Scan for the cell matching the given text and deliver its [X, Y] coordinate at center. 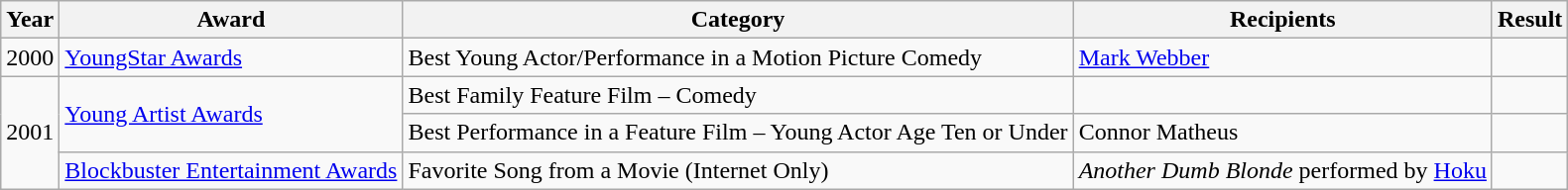
2000 [30, 57]
Result [1529, 20]
2001 [30, 133]
Best Performance in a Feature Film – Young Actor Age Ten or Under [738, 133]
Another Dumb Blonde performed by Hoku [1282, 170]
Best Young Actor/Performance in a Motion Picture Comedy [738, 57]
Favorite Song from a Movie (Internet Only) [738, 170]
Award [231, 20]
YoungStar Awards [231, 57]
Connor Matheus [1282, 133]
Recipients [1282, 20]
Young Artist Awards [231, 114]
Mark Webber [1282, 57]
Best Family Feature Film – Comedy [738, 95]
Blockbuster Entertainment Awards [231, 170]
Category [738, 20]
Year [30, 20]
